Output the (x, y) coordinate of the center of the cell containing the given text.  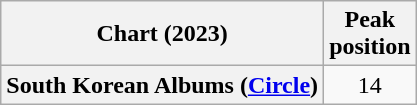
14 (370, 85)
Peakposition (370, 34)
South Korean Albums (Circle) (162, 85)
Chart (2023) (162, 34)
